Pinpoint the cell where the given text exists, returning its (X, Y) midpoint coordinate. 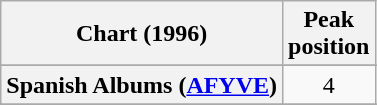
Chart (1996) (142, 34)
Peakposition (329, 34)
4 (329, 85)
Spanish Albums (AFYVE) (142, 85)
